Capture the cell that displays the provided text and extract its [X, Y] central coordinate. 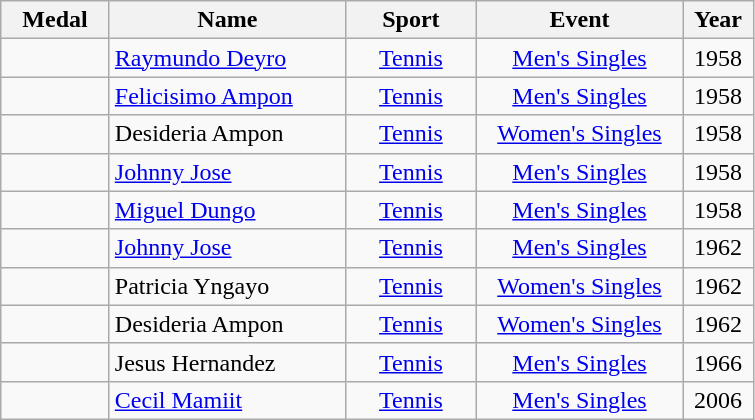
Sport [410, 20]
Patricia Yngayo [227, 286]
Cecil Mamiit [227, 400]
Medal [56, 20]
Event [579, 20]
2006 [718, 400]
Year [718, 20]
Felicisimo Ampon [227, 96]
Miguel Dungo [227, 210]
1966 [718, 362]
Name [227, 20]
Jesus Hernandez [227, 362]
Raymundo Deyro [227, 58]
